Extract the [x, y] coordinate from the center of the cell holding the provided text.  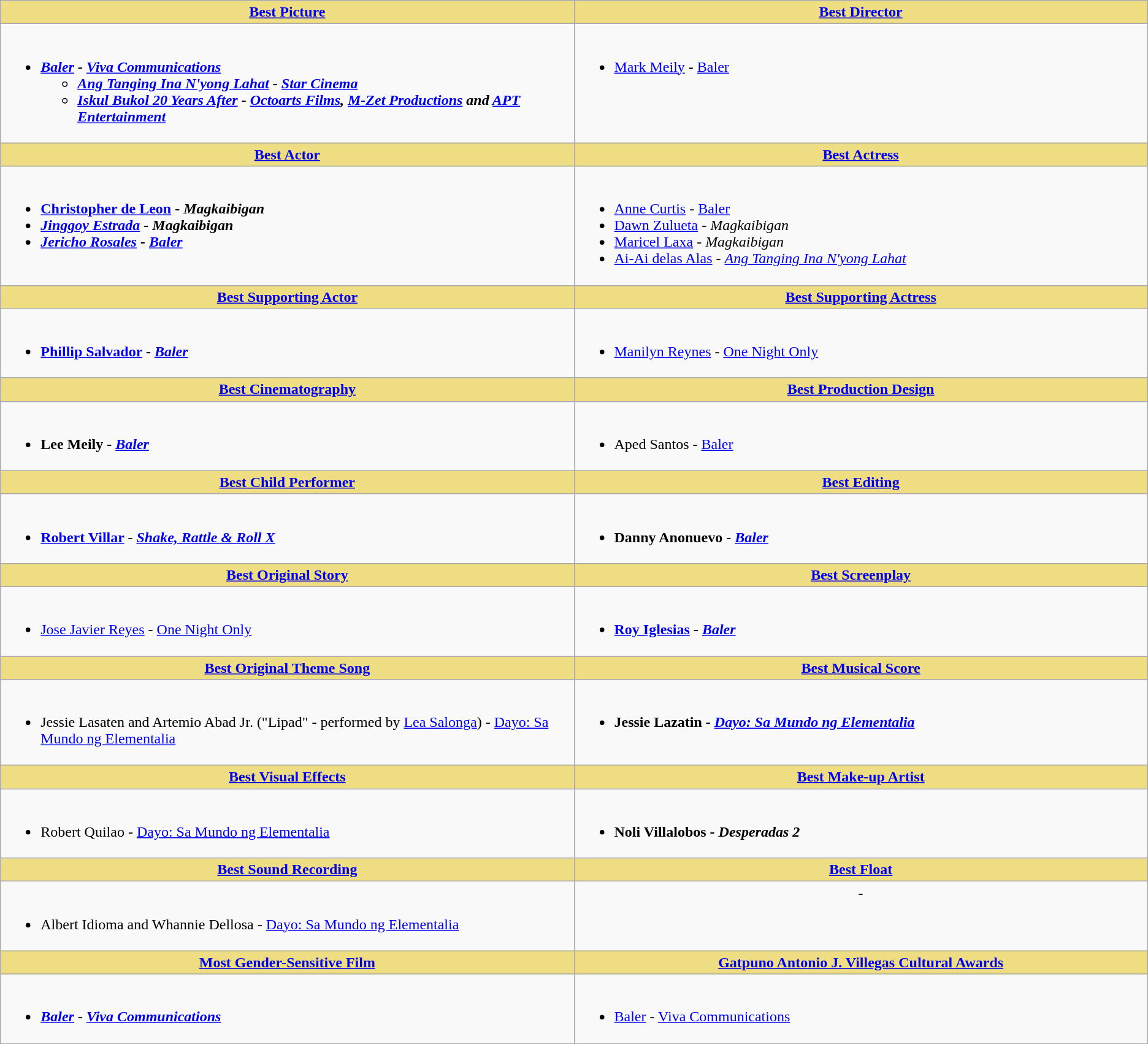
Best Director [861, 12]
Noli Villalobos - Desperadas 2 [861, 823]
Best Make-up Artist [861, 777]
Jessie Lasaten and Artemio Abad Jr. ("Lipad" - performed by Lea Salonga) - Dayo: Sa Mundo ng Elementalia [287, 723]
Best Original Theme Song [287, 668]
Best Editing [861, 482]
Jose Javier Reyes - One Night Only [287, 621]
Anne Curtis - BalerDawn Zulueta - MagkaibiganMaricel Laxa - MagkaibiganAi-Ai delas Alas - Ang Tanging Ina N'yong Lahat [861, 226]
Albert Idioma and Whannie Dellosa - Dayo: Sa Mundo ng Elementalia [287, 916]
Best Cinematography [287, 390]
Best Actor [287, 155]
Robert Quilao - Dayo: Sa Mundo ng Elementalia [287, 823]
Danny Anonuevo - Baler [861, 529]
Manilyn Reynes - One Night Only [861, 344]
Best Visual Effects [287, 777]
Lee Meily - Baler [287, 436]
Christopher de Leon - MagkaibiganJinggoy Estrada - MagkaibiganJericho Rosales - Baler [287, 226]
Aped Santos - Baler [861, 436]
Best Sound Recording [287, 870]
Best Actress [861, 155]
Best Float [861, 870]
Best Production Design [861, 390]
Best Screenplay [861, 575]
Best Supporting Actress [861, 297]
Best Picture [287, 12]
Gatpuno Antonio J. Villegas Cultural Awards [861, 962]
Best Supporting Actor [287, 297]
Most Gender-Sensitive Film [287, 962]
Mark Meily - Baler [861, 83]
Best Child Performer [287, 482]
Roy Iglesias - Baler [861, 621]
Best Musical Score [861, 668]
- [861, 916]
Robert Villar - Shake, Rattle & Roll X [287, 529]
Best Original Story [287, 575]
Jessie Lazatin - Dayo: Sa Mundo ng Elementalia [861, 723]
Phillip Salvador - Baler [287, 344]
